Return the [X, Y] coordinate for the center point of the cell that contains the specified text.  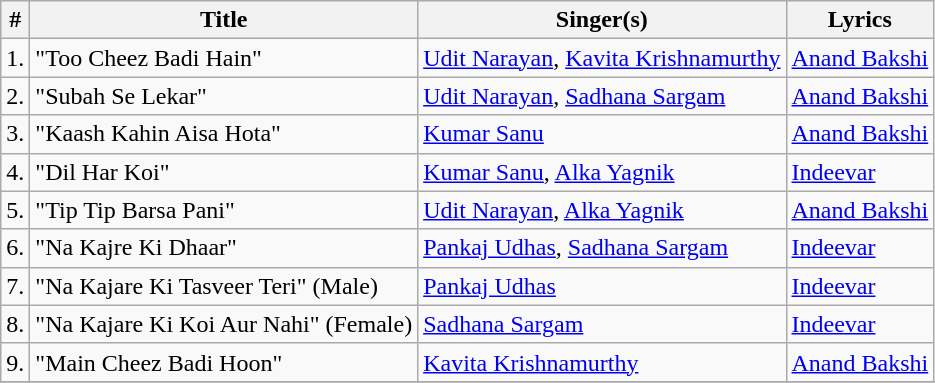
# [16, 20]
"Kaash Kahin Aisa Hota" [224, 134]
3. [16, 134]
Lyrics [860, 20]
Sadhana Sargam [602, 324]
Udit Narayan, Alka Yagnik [602, 210]
9. [16, 362]
"Too Cheez Badi Hain" [224, 58]
Pankaj Udhas [602, 286]
"Na Kajre Ki Dhaar" [224, 248]
Udit Narayan, Kavita Krishnamurthy [602, 58]
Kumar Sanu, Alka Yagnik [602, 172]
Kumar Sanu [602, 134]
7. [16, 286]
8. [16, 324]
2. [16, 96]
"Subah Se Lekar" [224, 96]
Singer(s) [602, 20]
"Tip Tip Barsa Pani" [224, 210]
Kavita Krishnamurthy [602, 362]
"Dil Har Koi" [224, 172]
1. [16, 58]
"Na Kajare Ki Tasveer Teri" (Male) [224, 286]
"Na Kajare Ki Koi Aur Nahi" (Female) [224, 324]
6. [16, 248]
4. [16, 172]
Title [224, 20]
"Main Cheez Badi Hoon" [224, 362]
5. [16, 210]
Pankaj Udhas, Sadhana Sargam [602, 248]
Udit Narayan, Sadhana Sargam [602, 96]
